Return the [X, Y] coordinate for the center point of the cell that contains the specified text.  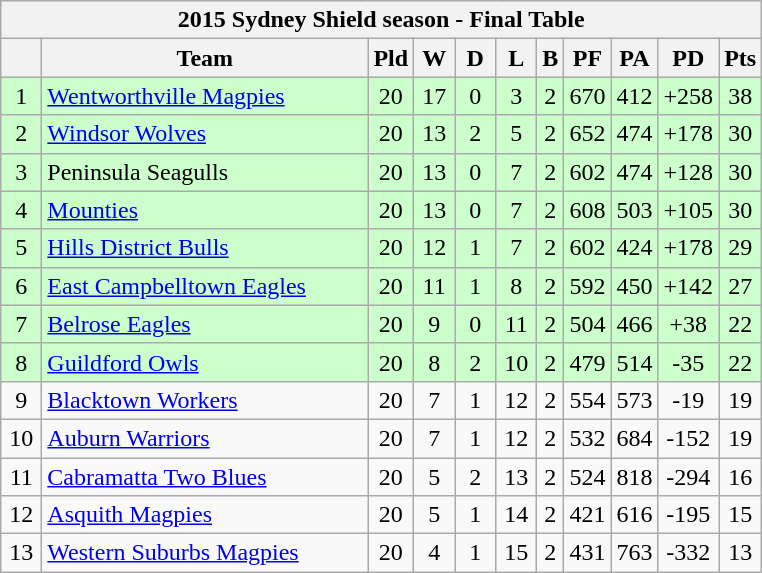
B [550, 58]
450 [634, 286]
East Campbelltown Eagles [205, 286]
Auburn Warriors [205, 438]
670 [588, 96]
Windsor Wolves [205, 134]
Western Suburbs Magpies [205, 553]
+128 [688, 172]
Cabramatta Two Blues [205, 477]
38 [740, 96]
Peninsula Seagulls [205, 172]
-195 [688, 515]
Hills District Bulls [205, 248]
Mounties [205, 210]
14 [516, 515]
-332 [688, 553]
592 [588, 286]
412 [634, 96]
503 [634, 210]
524 [588, 477]
17 [434, 96]
Blacktown Workers [205, 400]
818 [634, 477]
Team [205, 58]
763 [634, 553]
608 [588, 210]
6 [22, 286]
16 [740, 477]
504 [588, 324]
Wentworthville Magpies [205, 96]
PF [588, 58]
29 [740, 248]
466 [634, 324]
424 [634, 248]
-294 [688, 477]
Asquith Magpies [205, 515]
573 [634, 400]
+105 [688, 210]
27 [740, 286]
431 [588, 553]
Guildford Owls [205, 362]
+38 [688, 324]
Pts [740, 58]
+258 [688, 96]
421 [588, 515]
-152 [688, 438]
616 [634, 515]
D [476, 58]
-35 [688, 362]
W [434, 58]
652 [588, 134]
PA [634, 58]
2015 Sydney Shield season - Final Table [382, 20]
-19 [688, 400]
Pld [391, 58]
684 [634, 438]
L [516, 58]
Belrose Eagles [205, 324]
+142 [688, 286]
532 [588, 438]
554 [588, 400]
PD [688, 58]
479 [588, 362]
514 [634, 362]
